Determine the (x, y) coordinate at the center of the cell enclosing the given text.  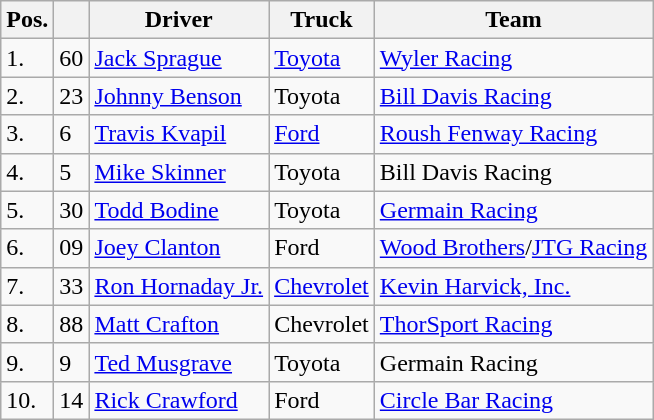
09 (72, 248)
9. (28, 362)
Mike Skinner (179, 172)
Jack Sprague (179, 58)
Pos. (28, 20)
Ron Hornaday Jr. (179, 286)
Ted Musgrave (179, 362)
9 (72, 362)
10. (28, 400)
14 (72, 400)
Wyler Racing (513, 58)
1. (28, 58)
Truck (322, 20)
Circle Bar Racing (513, 400)
6 (72, 134)
4. (28, 172)
Todd Bodine (179, 210)
Driver (179, 20)
Wood Brothers/JTG Racing (513, 248)
Team (513, 20)
30 (72, 210)
Roush Fenway Racing (513, 134)
Johnny Benson (179, 96)
60 (72, 58)
Rick Crawford (179, 400)
7. (28, 286)
2. (28, 96)
5 (72, 172)
Joey Clanton (179, 248)
3. (28, 134)
6. (28, 248)
33 (72, 286)
Kevin Harvick, Inc. (513, 286)
Travis Kvapil (179, 134)
23 (72, 96)
Matt Crafton (179, 324)
ThorSport Racing (513, 324)
88 (72, 324)
8. (28, 324)
5. (28, 210)
